Return the [X, Y] coordinate for the center point of the cell that contains the specified text.  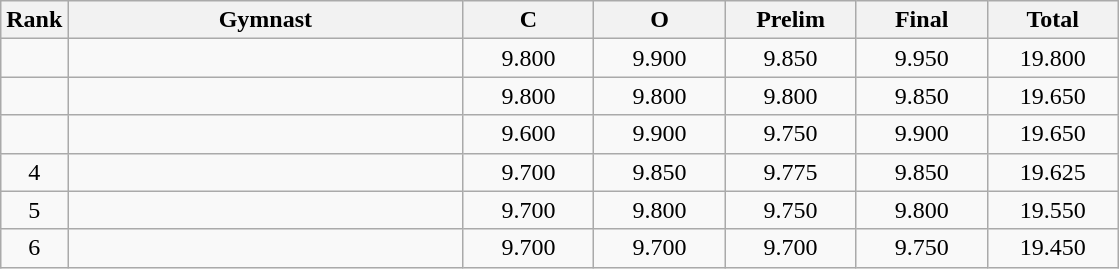
6 [34, 248]
19.625 [1052, 172]
Gymnast [266, 20]
4 [34, 172]
Total [1052, 20]
9.950 [922, 58]
Rank [34, 20]
19.800 [1052, 58]
C [528, 20]
Final [922, 20]
19.550 [1052, 210]
5 [34, 210]
9.775 [790, 172]
Prelim [790, 20]
O [660, 20]
9.600 [528, 134]
19.450 [1052, 248]
